Return the [x, y] coordinate for the center point of the cell that contains the specified text.  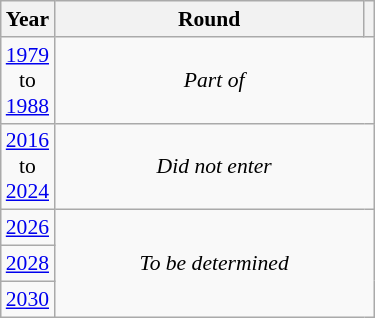
To be determined [214, 264]
1979to1988 [28, 80]
2016to2024 [28, 166]
2030 [28, 299]
Part of [214, 80]
Round [209, 19]
2026 [28, 228]
Year [28, 19]
Did not enter [214, 166]
2028 [28, 264]
